From the cell containing the given text, extract its center point as [x, y] coordinate. 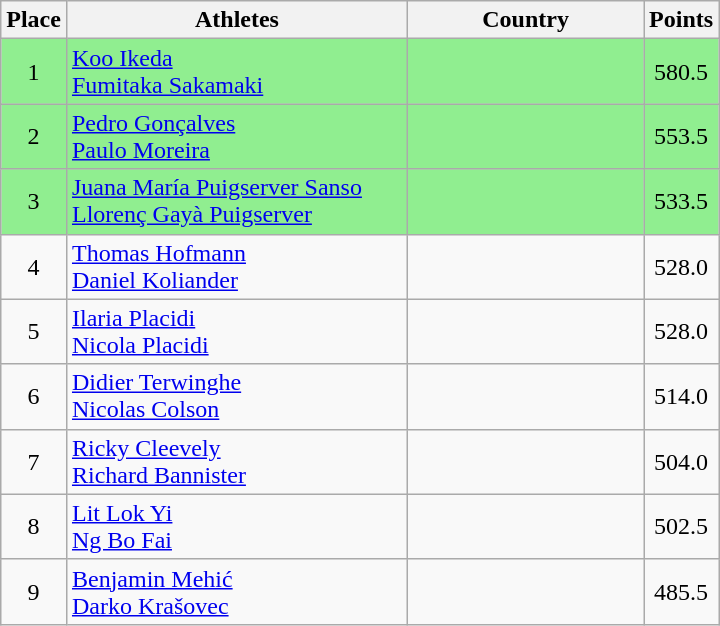
533.5 [682, 202]
485.5 [682, 592]
Benjamin MehićDarko Krašovec [236, 592]
Points [682, 20]
Juana María Puigserver SansoLlorenç Gayà Puigserver [236, 202]
553.5 [682, 136]
2 [34, 136]
3 [34, 202]
5 [34, 332]
Athletes [236, 20]
6 [34, 396]
Lit Lok YiNg Bo Fai [236, 526]
Didier TerwingheNicolas Colson [236, 396]
Country [526, 20]
Thomas HofmannDaniel Koliander [236, 266]
Ilaria PlacidiNicola Placidi [236, 332]
Koo IkedaFumitaka Sakamaki [236, 72]
8 [34, 526]
514.0 [682, 396]
502.5 [682, 526]
Ricky CleevelyRichard Bannister [236, 462]
580.5 [682, 72]
504.0 [682, 462]
Pedro GonçalvesPaulo Moreira [236, 136]
7 [34, 462]
9 [34, 592]
1 [34, 72]
Place [34, 20]
4 [34, 266]
